From the cell containing the given text, extract its center point as [X, Y] coordinate. 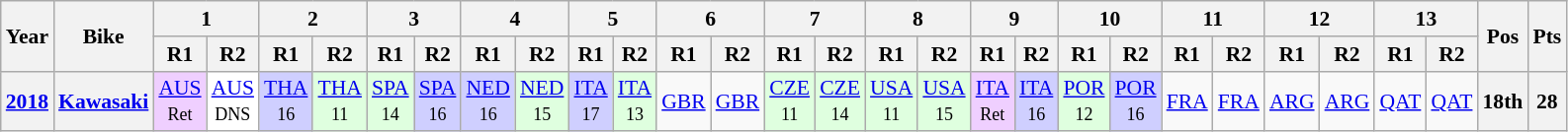
Kawasaki [103, 100]
3 [413, 19]
28 [1546, 100]
ITARet [993, 100]
12 [1319, 19]
Bike [103, 35]
USA15 [943, 100]
Pts [1546, 35]
AUSRet [180, 100]
THA16 [286, 100]
ITA13 [635, 100]
Year [28, 35]
ITA16 [1036, 100]
6 [710, 19]
Pos [1503, 35]
NED15 [542, 100]
USA11 [892, 100]
POR12 [1084, 100]
CZE11 [789, 100]
AUSDNS [233, 100]
ITA17 [590, 100]
THA11 [339, 100]
13 [1426, 19]
11 [1213, 19]
1 [206, 19]
POR16 [1136, 100]
CZE14 [840, 100]
SPA16 [438, 100]
8 [917, 19]
7 [815, 19]
18th [1503, 100]
9 [1014, 19]
4 [514, 19]
SPA14 [391, 100]
2 [312, 19]
NED16 [487, 100]
10 [1109, 19]
5 [613, 19]
2018 [28, 100]
